From the cell containing the given text, extract its center point as (x, y) coordinate. 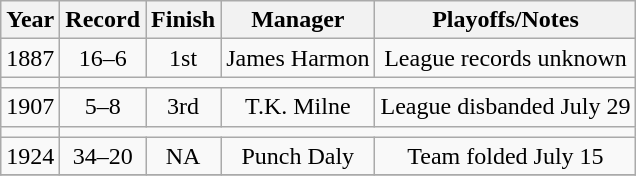
Punch Daly (298, 156)
1924 (30, 156)
Finish (184, 20)
Playoffs/Notes (506, 20)
1st (184, 58)
James Harmon (298, 58)
1907 (30, 107)
16–6 (103, 58)
3rd (184, 107)
Manager (298, 20)
5–8 (103, 107)
NA (184, 156)
1887 (30, 58)
34–20 (103, 156)
League records unknown (506, 58)
Year (30, 20)
T.K. Milne (298, 107)
League disbanded July 29 (506, 107)
Team folded July 15 (506, 156)
Record (103, 20)
